Determine the (X, Y) coordinate at the center of the cell enclosing the given text.  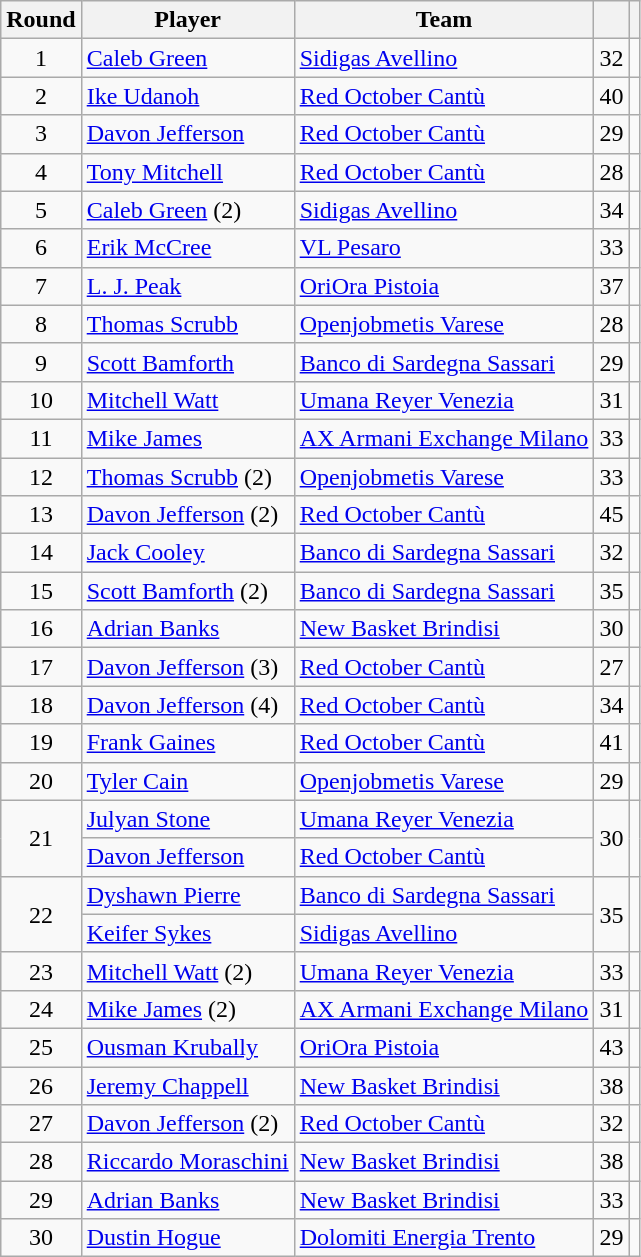
L. J. Peak (188, 286)
26 (41, 1085)
13 (41, 515)
1 (41, 58)
Thomas Scrubb (188, 324)
Caleb Green (188, 58)
2 (41, 96)
Tyler Cain (188, 781)
Player (188, 20)
Dustin Hogue (188, 1238)
Mike James (188, 438)
Dolomiti Energia Trento (444, 1238)
3 (41, 134)
7 (41, 286)
10 (41, 400)
Scott Bamforth (2) (188, 591)
16 (41, 629)
4 (41, 172)
Caleb Green (2) (188, 210)
6 (41, 248)
20 (41, 781)
24 (41, 1009)
40 (612, 96)
Mitchell Watt (2) (188, 971)
Riccardo Moraschini (188, 1162)
21 (41, 838)
Dyshawn Pierre (188, 895)
Jeremy Chappell (188, 1085)
41 (612, 743)
5 (41, 210)
Ousman Krubally (188, 1047)
23 (41, 971)
Mitchell Watt (188, 400)
Davon Jefferson (4) (188, 705)
19 (41, 743)
Julyan Stone (188, 819)
14 (41, 553)
Erik McCree (188, 248)
22 (41, 914)
45 (612, 515)
17 (41, 667)
Round (41, 20)
Davon Jefferson (3) (188, 667)
Jack Cooley (188, 553)
12 (41, 477)
Team (444, 20)
VL Pesaro (444, 248)
37 (612, 286)
8 (41, 324)
Frank Gaines (188, 743)
Thomas Scrubb (2) (188, 477)
15 (41, 591)
11 (41, 438)
9 (41, 362)
Keifer Sykes (188, 933)
Ike Udanoh (188, 96)
43 (612, 1047)
Tony Mitchell (188, 172)
18 (41, 705)
Mike James (2) (188, 1009)
Scott Bamforth (188, 362)
25 (41, 1047)
